Pinpoint the cell where the given text exists, returning its [X, Y] midpoint coordinate. 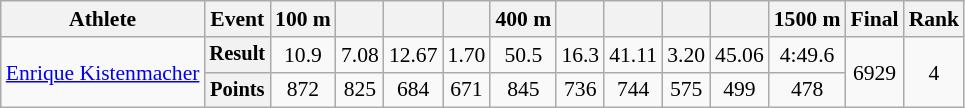
671 [467, 90]
825 [360, 90]
12.67 [414, 55]
872 [303, 90]
575 [686, 90]
Points [237, 90]
Rank [934, 19]
478 [808, 90]
1500 m [808, 19]
Final [874, 19]
684 [414, 90]
499 [740, 90]
845 [523, 90]
10.9 [303, 55]
Enrique Kistenmacher [103, 72]
45.06 [740, 55]
744 [633, 90]
16.3 [580, 55]
100 m [303, 19]
3.20 [686, 55]
1.70 [467, 55]
7.08 [360, 55]
4 [934, 72]
50.5 [523, 55]
41.11 [633, 55]
Event [237, 19]
Result [237, 55]
Athlete [103, 19]
400 m [523, 19]
736 [580, 90]
4:49.6 [808, 55]
6929 [874, 72]
